For the text-containing cell, return its midpoint in (X, Y) coordinate format. 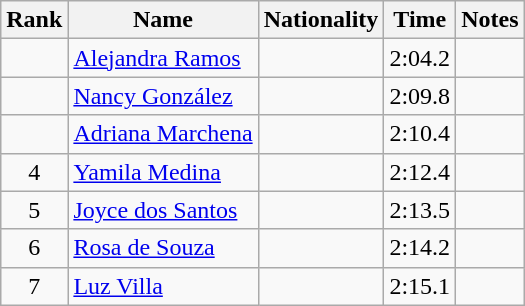
2:12.4 (420, 172)
2:09.8 (420, 96)
4 (34, 172)
Rosa de Souza (163, 248)
5 (34, 210)
2:14.2 (420, 248)
6 (34, 248)
Notes (490, 20)
Nationality (321, 20)
2:04.2 (420, 58)
Yamila Medina (163, 172)
2:13.5 (420, 210)
7 (34, 286)
2:10.4 (420, 134)
Alejandra Ramos (163, 58)
Nancy González (163, 96)
Joyce dos Santos (163, 210)
Adriana Marchena (163, 134)
Name (163, 20)
Time (420, 20)
Rank (34, 20)
Luz Villa (163, 286)
2:15.1 (420, 286)
